Find where the given text appears and provide that cell's center as (x, y) coordinate. 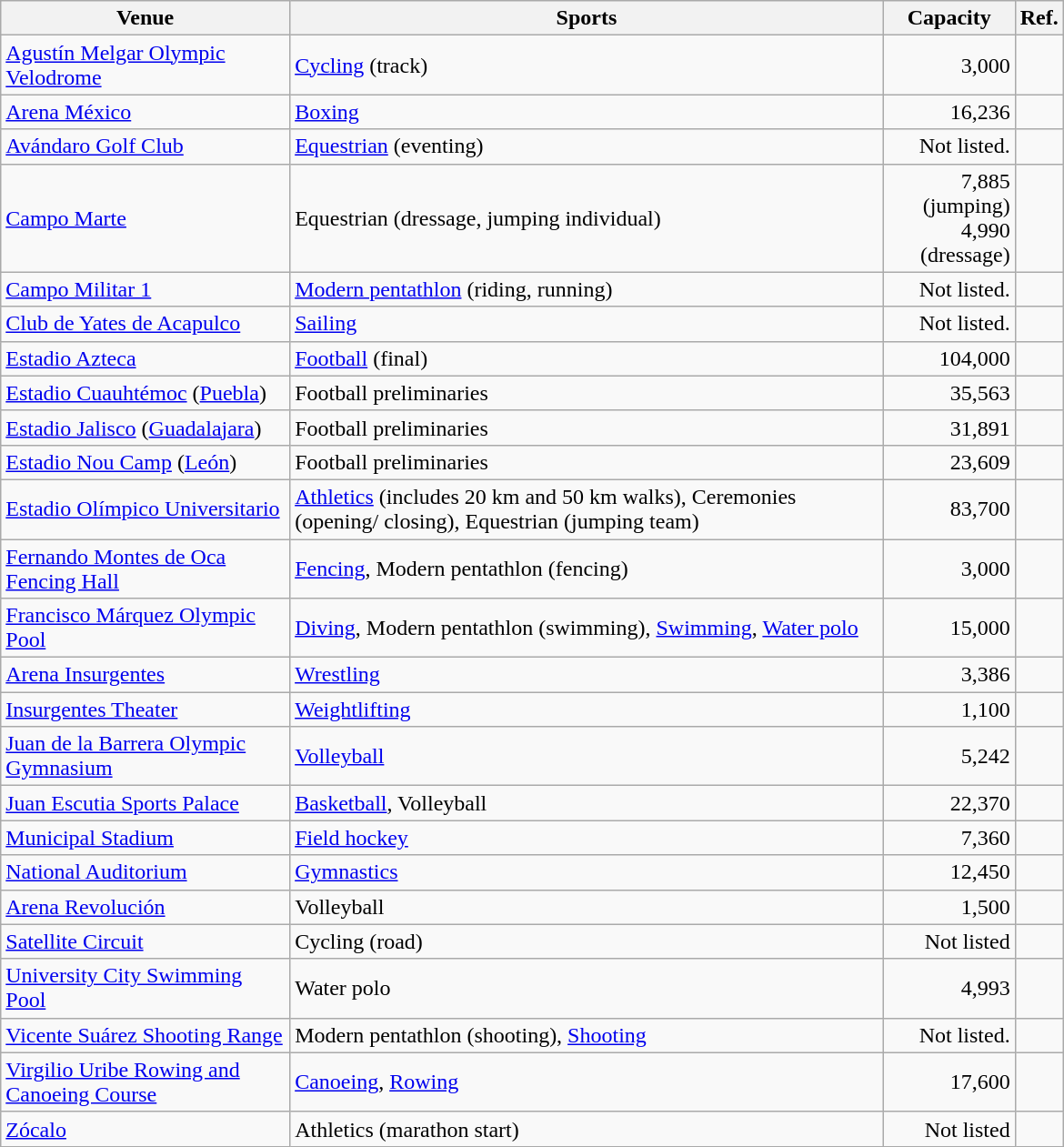
Canoeing, Rowing (587, 1082)
Estadio Cuauhtémoc (Puebla) (146, 393)
Virgilio Uribe Rowing and Canoeing Course (146, 1082)
Athletics (includes 20 km and 50 km walks), Ceremonies (opening/ closing), Equestrian (jumping team) (587, 509)
83,700 (949, 509)
Gymnastics (587, 872)
Athletics (marathon start) (587, 1129)
Modern pentathlon (riding, running) (587, 289)
17,600 (949, 1082)
Cycling (track) (587, 65)
Vicente Suárez Shooting Range (146, 1035)
5,242 (949, 757)
Field hockey (587, 838)
University City Swimming Pool (146, 988)
Sailing (587, 324)
Estadio Jalisco (Guadalajara) (146, 428)
104,000 (949, 358)
Diving, Modern pentathlon (swimming), Swimming, Water polo (587, 628)
Municipal Stadium (146, 838)
Equestrian (eventing) (587, 146)
7,885 (jumping)4,990 (dressage) (949, 218)
Ref. (1039, 18)
Club de Yates de Acapulco (146, 324)
Juan de la Barrera Olympic Gymnasium (146, 757)
Arena Insurgentes (146, 675)
Modern pentathlon (shooting), Shooting (587, 1035)
Capacity (949, 18)
12,450 (949, 872)
Arena México (146, 112)
4,993 (949, 988)
Fencing, Modern pentathlon (fencing) (587, 568)
Estadio Azteca (146, 358)
35,563 (949, 393)
National Auditorium (146, 872)
Estadio Olímpico Universitario (146, 509)
Fernando Montes de Oca Fencing Hall (146, 568)
Water polo (587, 988)
7,360 (949, 838)
Venue (146, 18)
31,891 (949, 428)
Boxing (587, 112)
16,236 (949, 112)
Francisco Márquez Olympic Pool (146, 628)
Juan Escutia Sports Palace (146, 803)
1,500 (949, 907)
Agustín Melgar Olympic Velodrome (146, 65)
23,609 (949, 462)
Satellite Circuit (146, 941)
Zócalo (146, 1129)
Insurgentes Theater (146, 709)
Avándaro Golf Club (146, 146)
15,000 (949, 628)
Cycling (road) (587, 941)
1,100 (949, 709)
Equestrian (dressage, jumping individual) (587, 218)
Basketball, Volleyball (587, 803)
Sports (587, 18)
Estadio Nou Camp (León) (146, 462)
Wrestling (587, 675)
Campo Marte (146, 218)
Campo Militar 1 (146, 289)
22,370 (949, 803)
Weightlifting (587, 709)
3,386 (949, 675)
Football (final) (587, 358)
Arena Revolución (146, 907)
